Provide the [x, y] coordinate of the cell's center where the given text is located.  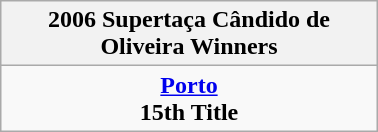
Porto15th Title [189, 98]
2006 Supertaça Cândido de Oliveira Winners [189, 34]
